For the text-containing cell, return its midpoint in [X, Y] coordinate format. 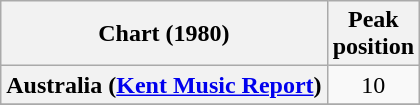
Chart (1980) [164, 34]
Peakposition [373, 34]
Australia (Kent Music Report) [164, 85]
10 [373, 85]
